Extract the (X, Y) coordinate from the center of the cell holding the provided text.  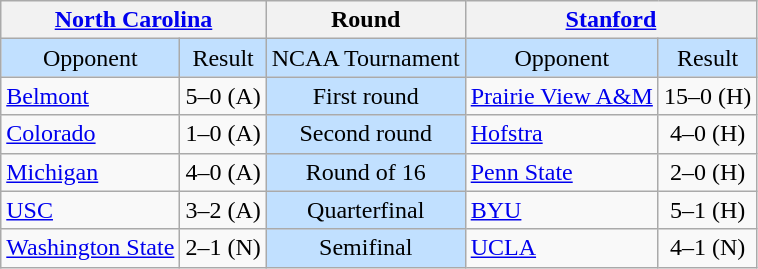
BYU (562, 210)
5–0 (A) (223, 96)
2–1 (N) (223, 248)
1–0 (A) (223, 134)
5–1 (H) (707, 210)
2–0 (H) (707, 172)
3–2 (A) (223, 210)
Quarterfinal (366, 210)
Round of 16 (366, 172)
Stanford (611, 20)
North Carolina (134, 20)
First round (366, 96)
15–0 (H) (707, 96)
UCLA (562, 248)
Hofstra (562, 134)
Washington State (90, 248)
Round (366, 20)
Penn State (562, 172)
Prairie View A&M (562, 96)
Michigan (90, 172)
NCAA Tournament (366, 58)
USC (90, 210)
4–0 (A) (223, 172)
Colorado (90, 134)
4–1 (N) (707, 248)
Second round (366, 134)
Belmont (90, 96)
4–0 (H) (707, 134)
Semifinal (366, 248)
